Provide the (X, Y) coordinate of the cell's center where the given text is located.  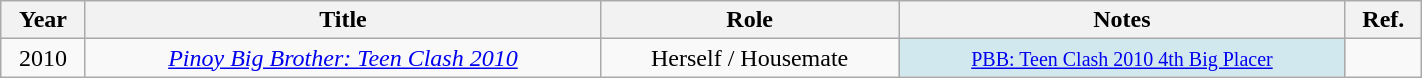
2010 (43, 58)
Notes (1122, 20)
Herself / Housemate (750, 58)
Title (343, 20)
Year (43, 20)
Pinoy Big Brother: Teen Clash 2010 (343, 58)
PBB: Teen Clash 2010 4th Big Placer (1122, 58)
Ref. (1383, 20)
Role (750, 20)
